Return [X, Y] of the center of cell containing provided text 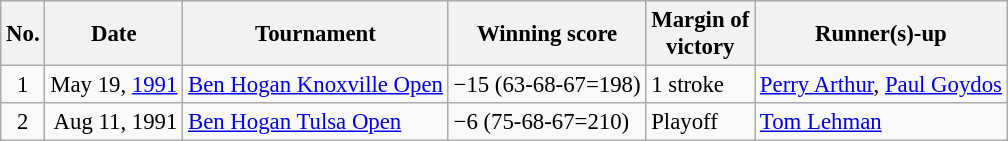
2 [23, 122]
Tournament [316, 34]
Ben Hogan Tulsa Open [316, 122]
Perry Arthur, Paul Goydos [882, 85]
No. [23, 34]
Winning score [547, 34]
1 [23, 85]
Aug 11, 1991 [114, 122]
Ben Hogan Knoxville Open [316, 85]
Playoff [700, 122]
−6 (75-68-67=210) [547, 122]
Margin ofvictory [700, 34]
Date [114, 34]
Tom Lehman [882, 122]
Runner(s)-up [882, 34]
−15 (63-68-67=198) [547, 85]
May 19, 1991 [114, 85]
1 stroke [700, 85]
